Extract the (x, y) coordinate from the center of the cell holding the provided text.  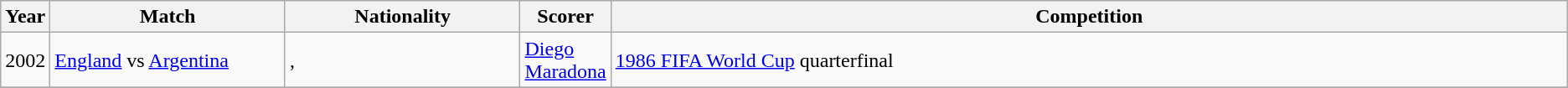
1986 FIFA World Cup quarterfinal (1089, 60)
, (402, 60)
2002 (25, 60)
England vs Argentina (168, 60)
Diego Maradona (565, 60)
Competition (1089, 17)
Match (168, 17)
Nationality (402, 17)
Scorer (565, 17)
Year (25, 17)
